Pinpoint the cell where the given text exists, returning its [x, y] midpoint coordinate. 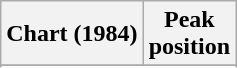
Chart (1984) [72, 34]
Peakposition [189, 34]
